Return [X, Y] of the center of cell containing provided text 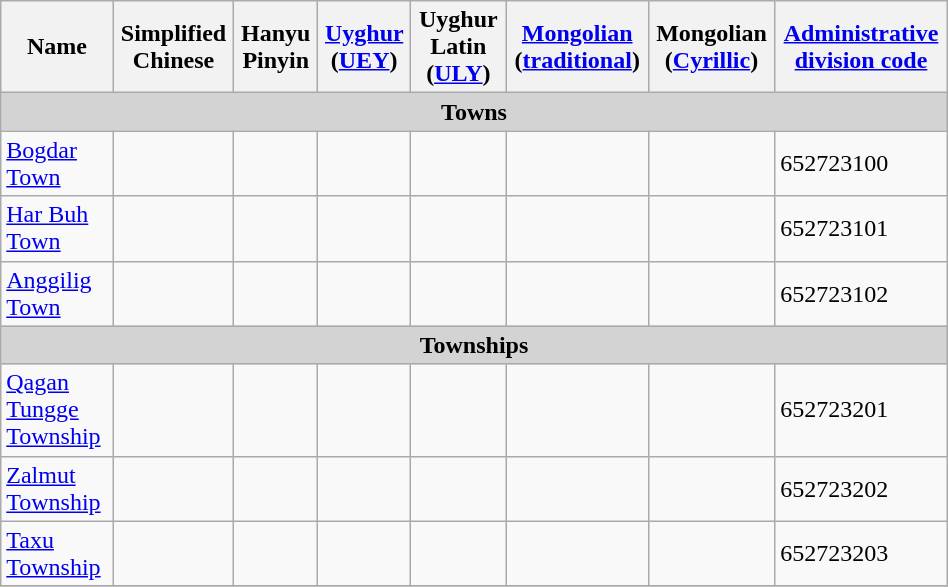
Townships [474, 345]
Har Buh Town [57, 228]
652723102 [861, 294]
652723203 [861, 554]
Uyghur Latin (ULY) [459, 47]
652723101 [861, 228]
Name [57, 47]
652723100 [861, 164]
Uyghur (UEY) [364, 47]
Bogdar Town [57, 164]
Anggilig Town [57, 294]
Administrative division code [861, 47]
Simplified Chinese [174, 47]
652723201 [861, 410]
Taxu Township [57, 554]
Zalmut Township [57, 488]
Hanyu Pinyin [276, 47]
Mongolian (traditional) [577, 47]
Towns [474, 112]
652723202 [861, 488]
Mongolian (Cyrillic) [712, 47]
Qagan Tungge Township [57, 410]
